Pinpoint the cell where the given text exists, returning its (X, Y) midpoint coordinate. 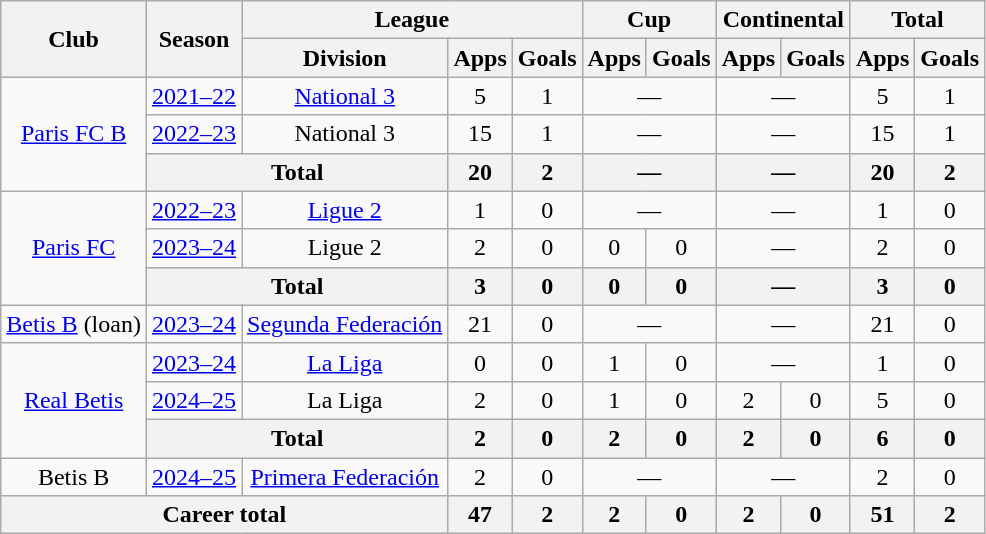
Paris FC (74, 248)
Paris FC B (74, 134)
2021–22 (194, 96)
Segunda Federación (345, 324)
Betis B (74, 477)
6 (882, 438)
League (412, 20)
47 (480, 515)
Club (74, 39)
Cup (649, 20)
Career total (224, 515)
Betis B (loan) (74, 324)
Primera Federación (345, 477)
Season (194, 39)
Division (345, 58)
Continental (783, 20)
Real Betis (74, 400)
51 (882, 515)
